Output the [X, Y] coordinate of the center of the cell containing the given text.  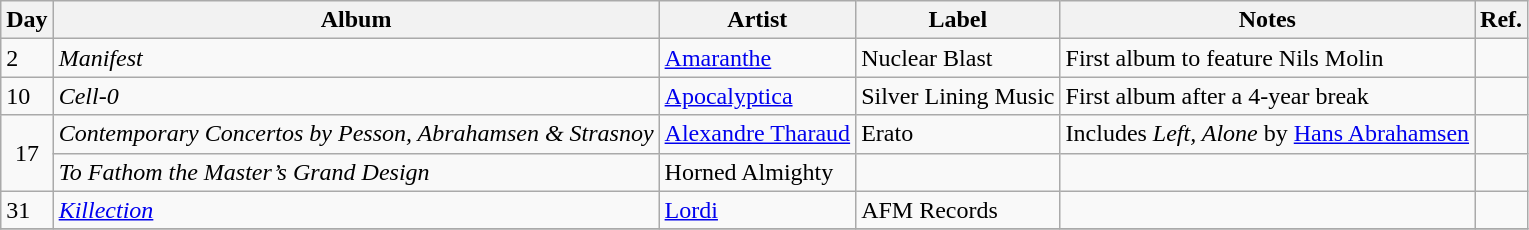
First album after a 4-year break [1268, 96]
Includes Left, Alone by Hans Abrahamsen [1268, 134]
Ref. [1502, 20]
10 [27, 96]
Manifest [356, 58]
2 [27, 58]
Contemporary Concertos by Pesson, Abrahamsen & Strasnoy [356, 134]
AFM Records [958, 210]
Lordi [758, 210]
Nuclear Blast [958, 58]
Notes [1268, 20]
To Fathom the Master’s Grand Design [356, 172]
Amaranthe [758, 58]
Day [27, 20]
Album [356, 20]
Killection [356, 210]
Cell-0 [356, 96]
Alexandre Tharaud [758, 134]
31 [27, 210]
Label [958, 20]
17 [27, 153]
Silver Lining Music [958, 96]
Erato [958, 134]
Horned Almighty [758, 172]
Apocalyptica [758, 96]
First album to feature Nils Molin [1268, 58]
Artist [758, 20]
